Output the (X, Y) coordinate of the center of the cell containing the given text.  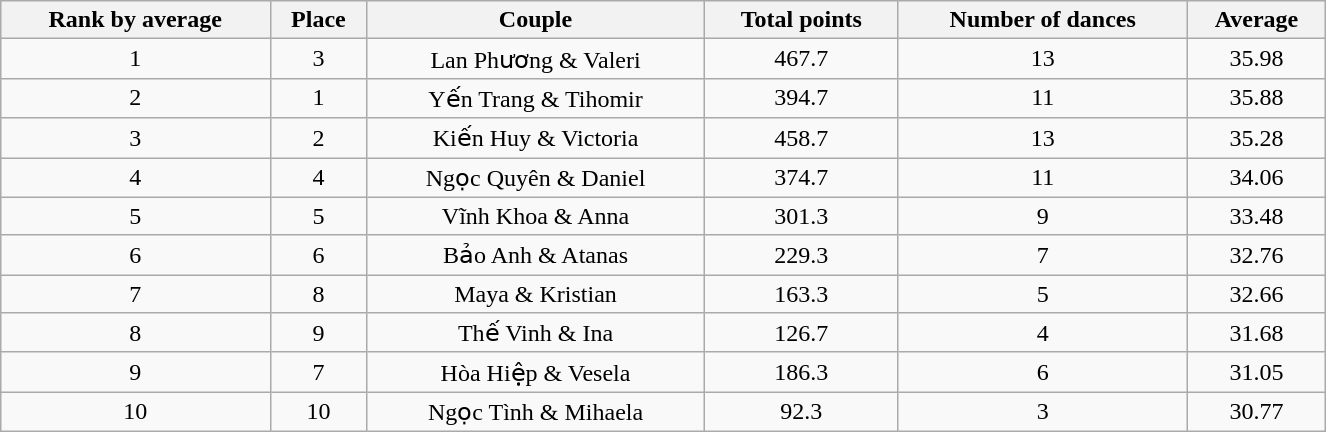
Average (1256, 20)
92.3 (801, 412)
186.3 (801, 372)
Hòa Hiệp & Vesela (536, 372)
301.3 (801, 216)
Ngọc Tình & Mihaela (536, 412)
229.3 (801, 255)
126.7 (801, 333)
394.7 (801, 98)
31.68 (1256, 333)
32.76 (1256, 255)
35.88 (1256, 98)
Vĩnh Khoa & Anna (536, 216)
32.66 (1256, 294)
Rank by average (135, 20)
Bảo Anh & Atanas (536, 255)
35.28 (1256, 138)
Lan Phương & Valeri (536, 59)
Place (318, 20)
Maya & Kristian (536, 294)
Yến Trang & Tihomir (536, 98)
30.77 (1256, 412)
467.7 (801, 59)
31.05 (1256, 372)
Ngọc Quyên & Daniel (536, 178)
374.7 (801, 178)
Number of dances (1042, 20)
33.48 (1256, 216)
Kiến Huy & Victoria (536, 138)
Couple (536, 20)
Total points (801, 20)
163.3 (801, 294)
34.06 (1256, 178)
458.7 (801, 138)
Thế Vinh & Ina (536, 333)
35.98 (1256, 59)
